From the cell containing the given text, extract its center point as [x, y] coordinate. 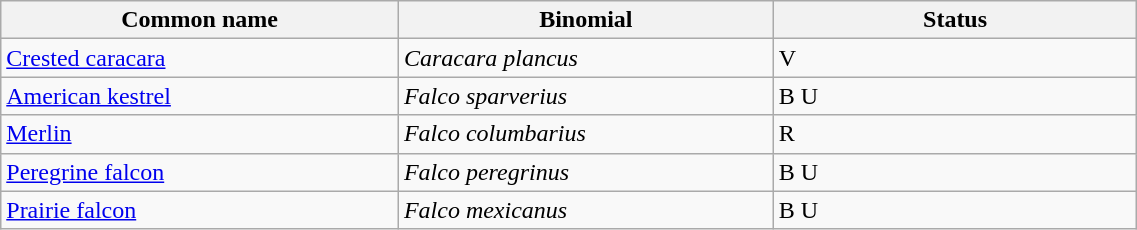
Falco columbarius [586, 134]
V [955, 58]
Status [955, 20]
Prairie falcon [200, 210]
Falco peregrinus [586, 172]
R [955, 134]
Falco sparverius [586, 96]
Peregrine falcon [200, 172]
Common name [200, 20]
Caracara plancus [586, 58]
American kestrel [200, 96]
Merlin [200, 134]
Crested caracara [200, 58]
Falco mexicanus [586, 210]
Binomial [586, 20]
